Scan for the cell matching the given text and deliver its [x, y] coordinate at center. 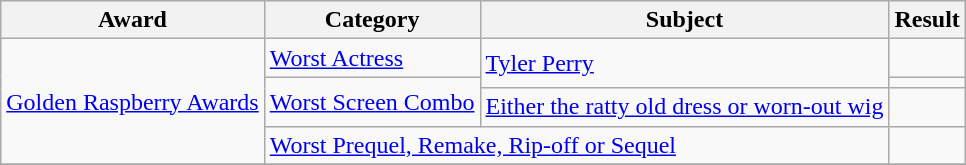
Worst Prequel, Remake, Rip-off or Sequel [576, 145]
Either the ratty old dress or worn-out wig [684, 107]
Category [372, 20]
Golden Raspberry Awards [132, 102]
Award [132, 20]
Worst Actress [372, 58]
Tyler Perry [684, 64]
Worst Screen Combo [372, 102]
Subject [684, 20]
Result [927, 20]
